Capture the cell that displays the provided text and extract its [x, y] central coordinate. 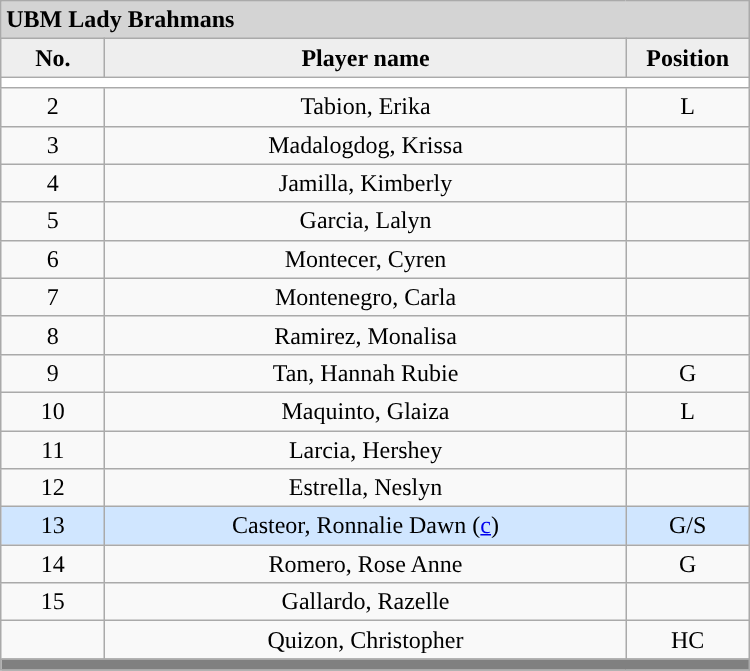
5 [53, 221]
UBM Lady Brahmans [375, 20]
Garcia, Lalyn [366, 221]
Position [688, 58]
Jamilla, Kimberly [366, 183]
3 [53, 145]
8 [53, 335]
Larcia, Hershey [366, 449]
No. [53, 58]
Ramirez, Monalisa [366, 335]
10 [53, 411]
12 [53, 488]
15 [53, 602]
11 [53, 449]
4 [53, 183]
Tan, Hannah Rubie [366, 373]
HC [688, 640]
Player name [366, 58]
7 [53, 297]
Madalogdog, Krissa [366, 145]
Gallardo, Razelle [366, 602]
Quizon, Christopher [366, 640]
Tabion, Erika [366, 107]
Estrella, Neslyn [366, 488]
Romero, Rose Anne [366, 564]
14 [53, 564]
2 [53, 107]
G/S [688, 526]
6 [53, 259]
Casteor, Ronnalie Dawn (c) [366, 526]
9 [53, 373]
Montenegro, Carla [366, 297]
Montecer, Cyren [366, 259]
13 [53, 526]
Maquinto, Glaiza [366, 411]
